Identify which cell holds the provided text, then report its (x, y) central coordinate. 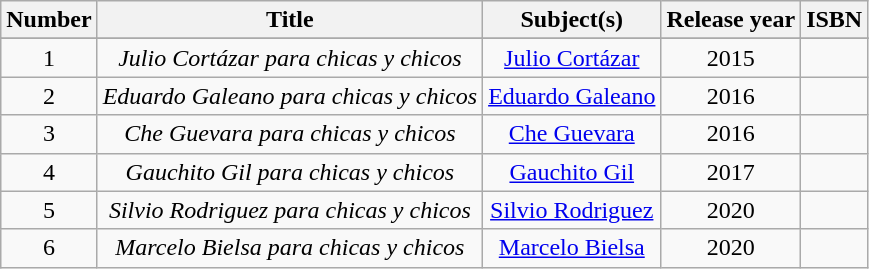
Title (290, 20)
Marcelo Bielsa para chicas y chicos (290, 248)
6 (49, 248)
1 (49, 58)
5 (49, 210)
Eduardo Galeano para chicas y chicos (290, 96)
3 (49, 134)
2015 (731, 58)
Julio Cortázar (572, 58)
Che Guevara para chicas y chicos (290, 134)
Julio Cortázar para chicas y chicos (290, 58)
Release year (731, 20)
Gauchito Gil para chicas y chicos (290, 172)
ISBN (834, 20)
Silvio Rodriguez (572, 210)
Eduardo Galeano (572, 96)
2017 (731, 172)
Gauchito Gil (572, 172)
Silvio Rodriguez para chicas y chicos (290, 210)
Che Guevara (572, 134)
Subject(s) (572, 20)
Number (49, 20)
4 (49, 172)
Marcelo Bielsa (572, 248)
2 (49, 96)
